Locate the cell with the specified text and output its (X, Y) center coordinate. 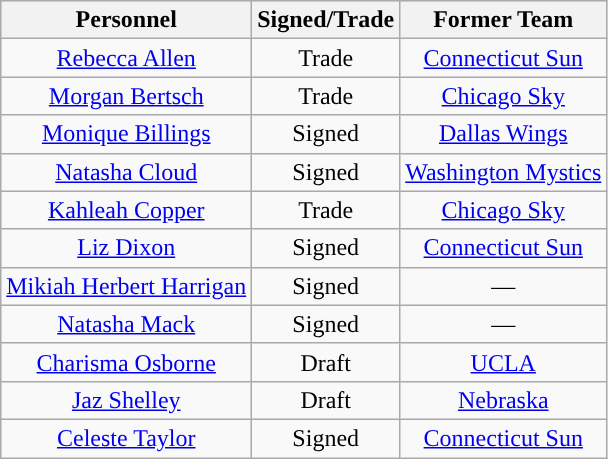
Mikiah Herbert Harrigan (126, 286)
Monique Billings (126, 134)
Former Team (504, 20)
Jaz Shelley (126, 400)
Washington Mystics (504, 172)
Personnel (126, 20)
Natasha Mack (126, 324)
Liz Dixon (126, 248)
Celeste Taylor (126, 438)
Kahleah Copper (126, 210)
Morgan Bertsch (126, 96)
Dallas Wings (504, 134)
Nebraska (504, 400)
Rebecca Allen (126, 58)
Natasha Cloud (126, 172)
Signed/Trade (326, 20)
UCLA (504, 362)
Charisma Osborne (126, 362)
